From the cell containing the given text, extract its center point as [X, Y] coordinate. 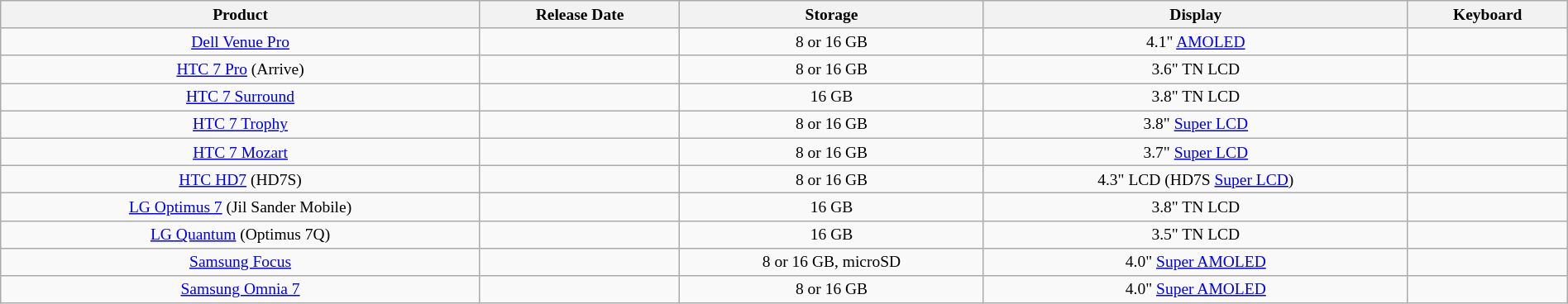
HTC 7 Surround [241, 97]
Samsung Focus [241, 261]
Samsung Omnia 7 [241, 289]
3.6" TN LCD [1196, 69]
HTC HD7 (HD7S) [241, 178]
Display [1196, 15]
LG Quantum (Optimus 7Q) [241, 235]
Product [241, 15]
3.7" Super LCD [1196, 152]
HTC 7 Mozart [241, 152]
Keyboard [1487, 15]
4.1" AMOLED [1196, 41]
3.8" Super LCD [1196, 124]
HTC 7 Pro (Arrive) [241, 69]
8 or 16 GB, microSD [832, 261]
Release Date [579, 15]
LG Optimus 7 (Jil Sander Mobile) [241, 207]
3.5" TN LCD [1196, 235]
HTC 7 Trophy [241, 124]
Storage [832, 15]
Dell Venue Pro [241, 41]
4.3" LCD (HD7S Super LCD) [1196, 178]
